Capture the cell that displays the provided text and extract its (X, Y) central coordinate. 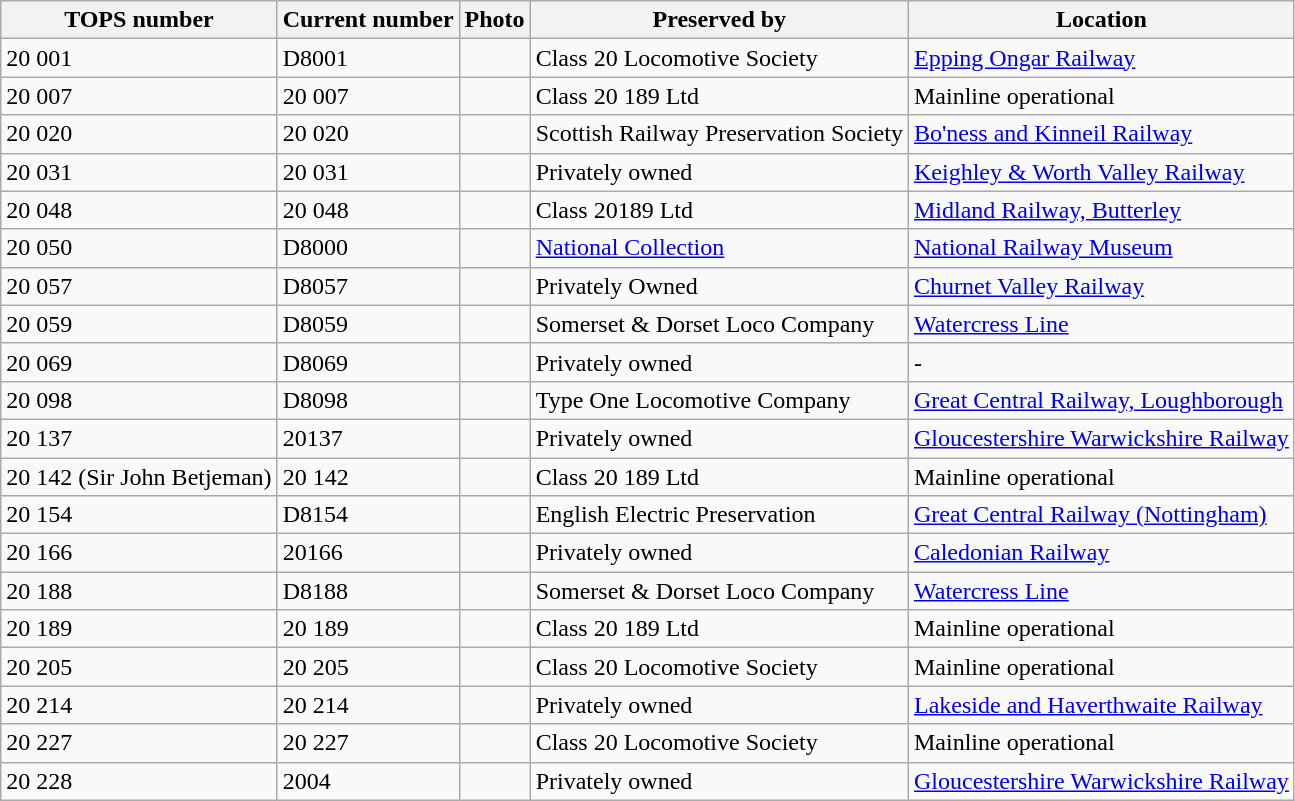
20 069 (139, 362)
20 057 (139, 286)
D8059 (368, 324)
Location (1101, 20)
D8069 (368, 362)
National Railway Museum (1101, 248)
20 228 (139, 781)
Type One Locomotive Company (719, 400)
2004 (368, 781)
Privately Owned (719, 286)
20 059 (139, 324)
Caledonian Railway (1101, 553)
D8057 (368, 286)
20 188 (139, 591)
20 098 (139, 400)
Lakeside and Haverthwaite Railway (1101, 705)
Current number (368, 20)
Class 20189 Ltd (719, 210)
TOPS number (139, 20)
20 137 (139, 438)
Preserved by (719, 20)
D8154 (368, 515)
Epping Ongar Railway (1101, 58)
Scottish Railway Preservation Society (719, 134)
20 166 (139, 553)
20 154 (139, 515)
20 142 (368, 477)
20137 (368, 438)
Great Central Railway, Loughborough (1101, 400)
D8188 (368, 591)
Great Central Railway (Nottingham) (1101, 515)
20 142 (Sir John Betjeman) (139, 477)
D8001 (368, 58)
Churnet Valley Railway (1101, 286)
D8098 (368, 400)
- (1101, 362)
Keighley & Worth Valley Railway (1101, 172)
Midland Railway, Butterley (1101, 210)
National Collection (719, 248)
English Electric Preservation (719, 515)
D8000 (368, 248)
Bo'ness and Kinneil Railway (1101, 134)
20 001 (139, 58)
Photo (494, 20)
20166 (368, 553)
20 050 (139, 248)
